Detect which cell encompasses the target text, then output its [x, y] center coordinate. 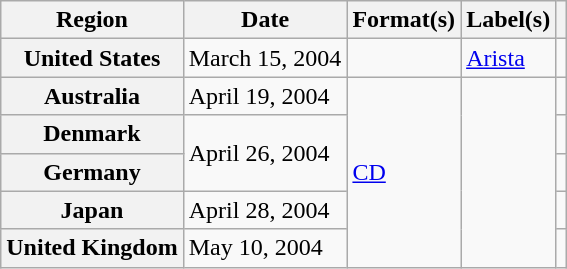
Arista [508, 58]
United States [92, 58]
CD [404, 172]
United Kingdom [92, 248]
March 15, 2004 [265, 58]
Date [265, 20]
April 19, 2004 [265, 96]
Japan [92, 210]
April 28, 2004 [265, 210]
Format(s) [404, 20]
Germany [92, 172]
Denmark [92, 134]
May 10, 2004 [265, 248]
Australia [92, 96]
April 26, 2004 [265, 153]
Region [92, 20]
Label(s) [508, 20]
